Capture the cell that displays the provided text and extract its (x, y) central coordinate. 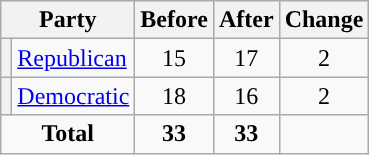
Before (174, 20)
17 (246, 58)
Change (324, 20)
Total (68, 134)
After (246, 20)
Democratic (74, 96)
Party (68, 20)
15 (174, 58)
Republican (74, 58)
16 (246, 96)
18 (174, 96)
